Detect which cell encompasses the target text, then output its [x, y] center coordinate. 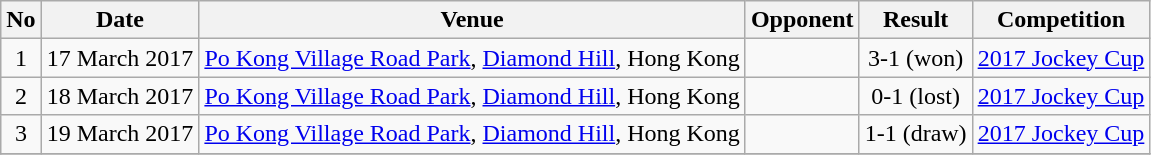
0-1 (lost) [916, 96]
Result [916, 20]
2 [21, 96]
3-1 (won) [916, 58]
Competition [1061, 20]
19 March 2017 [120, 134]
3 [21, 134]
17 March 2017 [120, 58]
1-1 (draw) [916, 134]
18 March 2017 [120, 96]
Date [120, 20]
No [21, 20]
Venue [472, 20]
Opponent [802, 20]
1 [21, 58]
